From the cell containing the given text, extract its center point as [X, Y] coordinate. 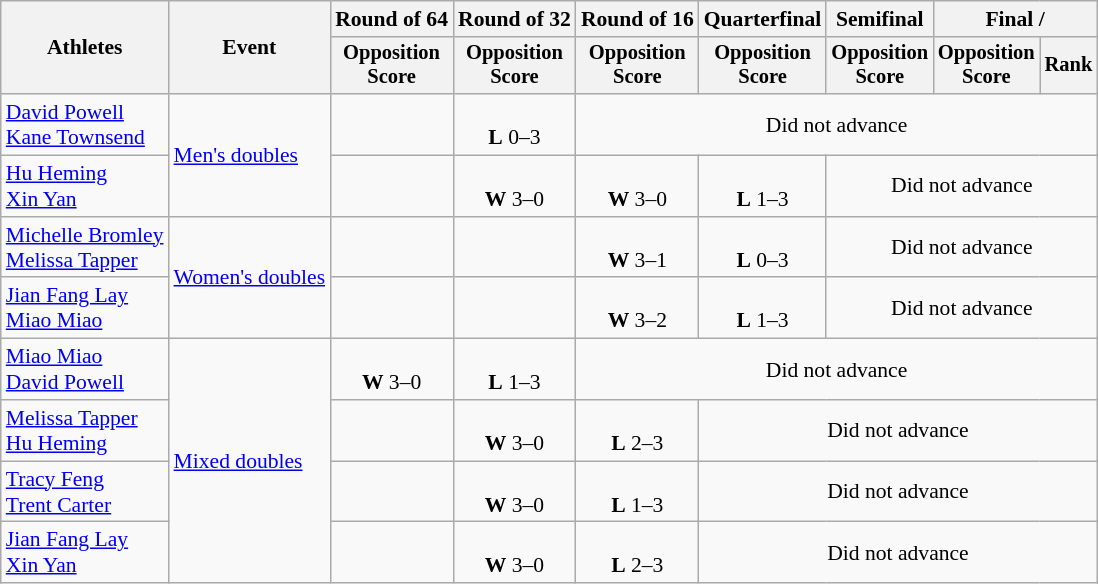
Event [250, 48]
Men's doubles [250, 155]
Round of 64 [392, 19]
Round of 16 [638, 19]
Rank [1069, 66]
David PowellKane Townsend [85, 124]
W 3–1 [638, 248]
Final / [1015, 19]
Athletes [85, 48]
Women's doubles [250, 278]
Round of 32 [514, 19]
W 3–2 [638, 308]
Hu HemingXin Yan [85, 186]
Quarterfinal [763, 19]
Tracy FengTrent Carter [85, 492]
Melissa TapperHu Heming [85, 430]
Semifinal [880, 19]
Mixed doubles [250, 461]
Jian Fang LayXin Yan [85, 552]
Jian Fang LayMiao Miao [85, 308]
Michelle BromleyMelissa Tapper [85, 248]
Miao MiaoDavid Powell [85, 370]
